Output the [x, y] coordinate of the center of the cell containing the given text.  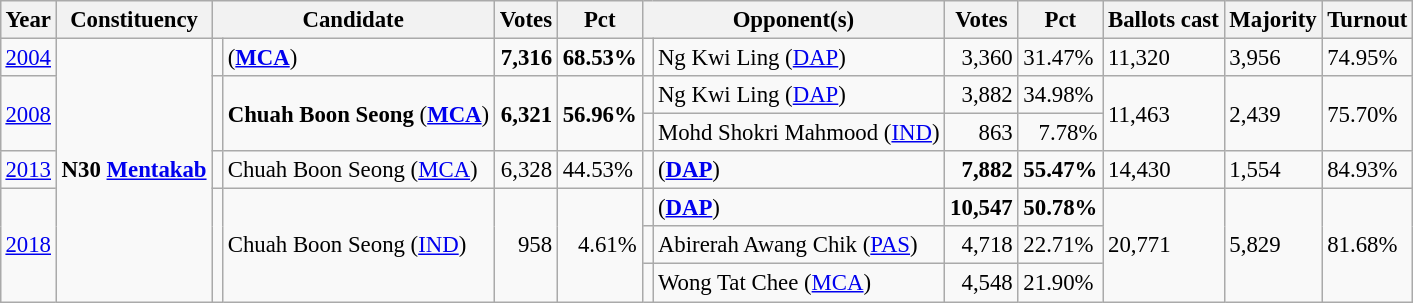
863 [982, 133]
34.98% [1060, 95]
Chuah Boon Seong (IND) [358, 246]
2008 [28, 114]
50.78% [1060, 208]
81.68% [1368, 246]
5,829 [1273, 246]
22.71% [1060, 245]
2004 [28, 57]
68.53% [600, 57]
74.95% [1368, 57]
7,316 [526, 57]
1,554 [1273, 170]
Year [28, 20]
Ballots cast [1164, 20]
44.53% [600, 170]
21.90% [1060, 283]
55.47% [1060, 170]
N30 Mentakab [134, 170]
10,547 [982, 208]
6,328 [526, 170]
4,548 [982, 283]
7,882 [982, 170]
Opponent(s) [794, 20]
Mohd Shokri Mahmood (IND) [799, 133]
84.93% [1368, 170]
3,360 [982, 57]
958 [526, 246]
75.70% [1368, 114]
56.96% [600, 114]
11,463 [1164, 114]
Constituency [134, 20]
20,771 [1164, 246]
2013 [28, 170]
Wong Tat Chee (MCA) [799, 283]
6,321 [526, 114]
7.78% [1060, 133]
3,882 [982, 95]
Turnout [1368, 20]
Candidate [354, 20]
14,430 [1164, 170]
2,439 [1273, 114]
(MCA) [358, 57]
31.47% [1060, 57]
11,320 [1164, 57]
Majority [1273, 20]
4.61% [600, 246]
4,718 [982, 245]
Abirerah Awang Chik (PAS) [799, 245]
2018 [28, 246]
3,956 [1273, 57]
